Find where the given text appears and provide that cell's center as (X, Y) coordinate. 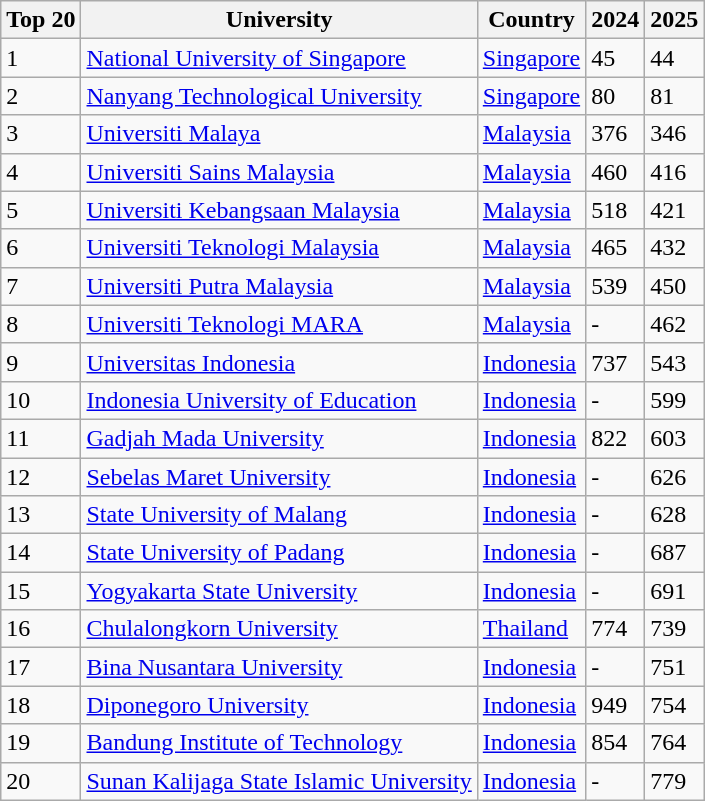
518 (616, 210)
539 (616, 286)
Gadjah Mada University (279, 438)
19 (41, 743)
State University of Padang (279, 553)
603 (674, 438)
Bandung Institute of Technology (279, 743)
Universitas Indonesia (279, 362)
6 (41, 248)
774 (616, 629)
2024 (616, 20)
11 (41, 438)
13 (41, 515)
687 (674, 553)
450 (674, 286)
Top 20 (41, 20)
739 (674, 629)
543 (674, 362)
Indonesia University of Education (279, 400)
Bina Nusantara University (279, 667)
754 (674, 705)
779 (674, 781)
Yogyakarta State University (279, 591)
18 (41, 705)
764 (674, 743)
17 (41, 667)
81 (674, 96)
State University of Malang (279, 515)
737 (616, 362)
Universiti Kebangsaan Malaysia (279, 210)
Universiti Malaya (279, 134)
Thailand (531, 629)
691 (674, 591)
Universiti Teknologi Malaysia (279, 248)
5 (41, 210)
Country (531, 20)
4 (41, 172)
45 (616, 58)
9 (41, 362)
949 (616, 705)
12 (41, 477)
854 (616, 743)
628 (674, 515)
University (279, 20)
465 (616, 248)
1 (41, 58)
Universiti Putra Malaysia (279, 286)
Universiti Teknologi MARA (279, 324)
599 (674, 400)
7 (41, 286)
10 (41, 400)
416 (674, 172)
460 (616, 172)
346 (674, 134)
14 (41, 553)
8 (41, 324)
376 (616, 134)
Sebelas Maret University (279, 477)
Diponegoro University (279, 705)
Chulalongkorn University (279, 629)
16 (41, 629)
2025 (674, 20)
3 (41, 134)
44 (674, 58)
421 (674, 210)
National University of Singapore (279, 58)
462 (674, 324)
2 (41, 96)
751 (674, 667)
822 (616, 438)
626 (674, 477)
80 (616, 96)
15 (41, 591)
20 (41, 781)
Universiti Sains Malaysia (279, 172)
432 (674, 248)
Nanyang Technological University (279, 96)
Sunan Kalijaga State Islamic University (279, 781)
